Identify which cell holds the provided text, then report its [X, Y] central coordinate. 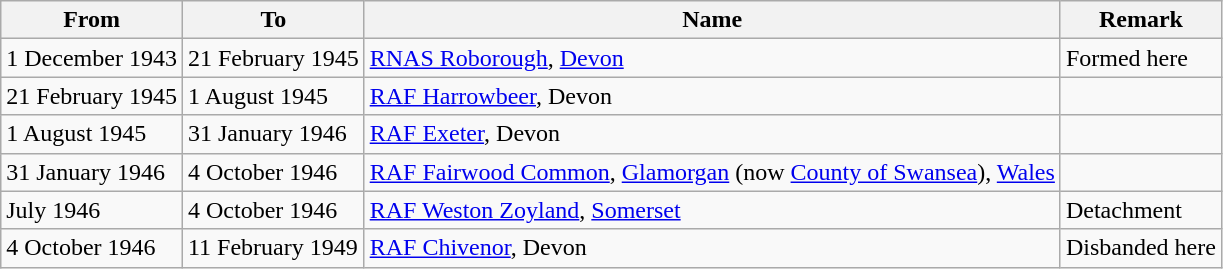
RAF Fairwood Common, Glamorgan (now County of Swansea), Wales [712, 172]
RAF Chivenor, Devon [712, 248]
11 February 1949 [273, 248]
To [273, 20]
Formed here [1140, 58]
Name [712, 20]
July 1946 [92, 210]
RAF Weston Zoyland, Somerset [712, 210]
Disbanded here [1140, 248]
From [92, 20]
RNAS Roborough, Devon [712, 58]
RAF Harrowbeer, Devon [712, 96]
1 December 1943 [92, 58]
Remark [1140, 20]
Detachment [1140, 210]
RAF Exeter, Devon [712, 134]
